Identify which cell holds the provided text, then report its (X, Y) central coordinate. 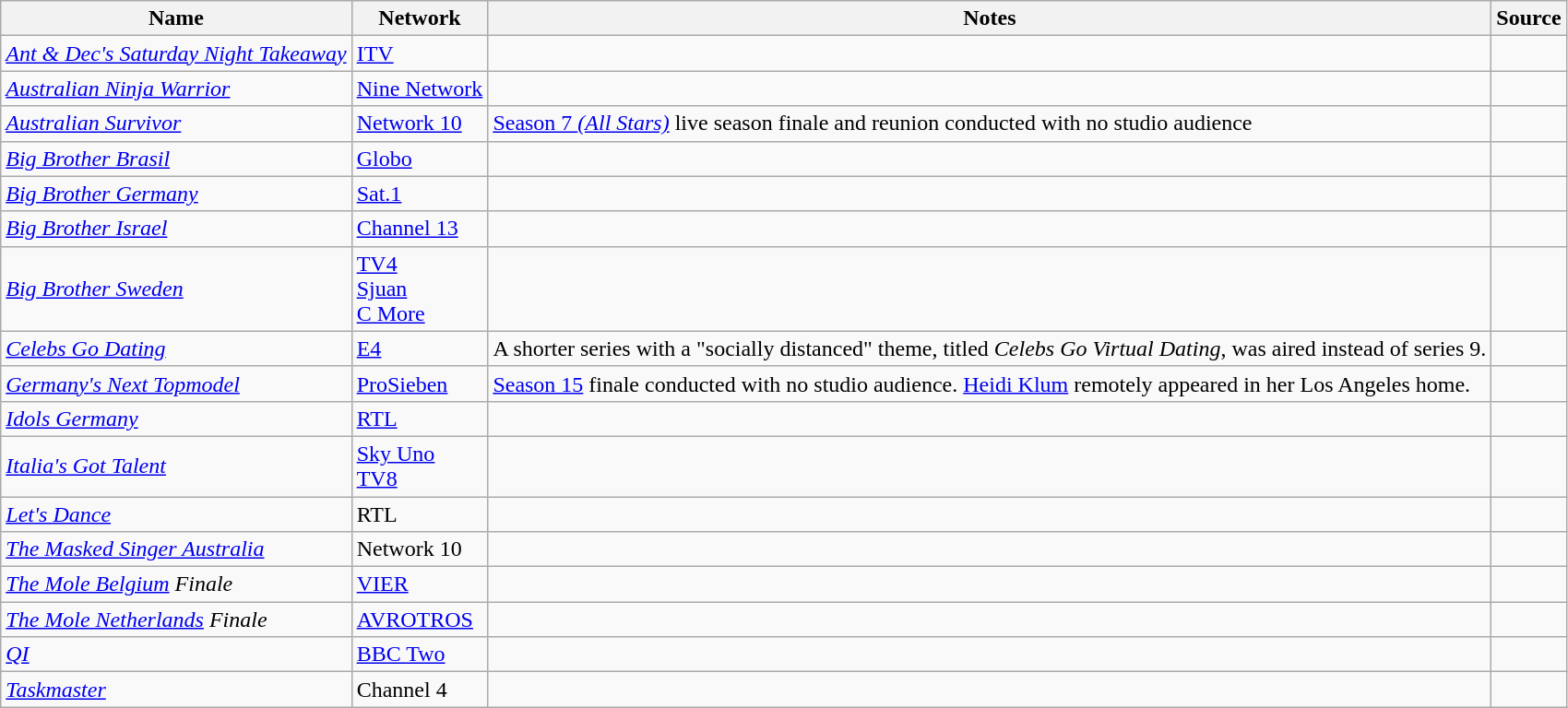
Let's Dance (176, 513)
Source (1529, 18)
Big Brother Israel (176, 229)
Channel 13 (420, 229)
TV4SjuanC More (420, 289)
Ant & Dec's Saturday Night Takeaway (176, 53)
ProSieben (420, 383)
Italia's Got Talent (176, 466)
Season 7 (All Stars) live season finale and reunion conducted with no studio audience (990, 124)
A shorter series with a "socially distanced" theme, titled Celebs Go Virtual Dating, was aired instead of series 9. (990, 348)
E4 (420, 348)
Big Brother Sweden (176, 289)
BBC Two (420, 655)
Sky UnoTV8 (420, 466)
Australian Ninja Warrior (176, 88)
QI (176, 655)
Celebs Go Dating (176, 348)
Australian Survivor (176, 124)
The Mole Netherlands Finale (176, 619)
Network (420, 18)
ITV (420, 53)
Big Brother Germany (176, 194)
Season 15 finale conducted with no studio audience. Heidi Klum remotely appeared in her Los Angeles home. (990, 383)
Idols Germany (176, 419)
Taskmaster (176, 690)
Name (176, 18)
Big Brother Brasil (176, 159)
The Masked Singer Australia (176, 549)
Nine Network (420, 88)
The Mole Belgium Finale (176, 584)
AVROTROS (420, 619)
VIER (420, 584)
Channel 4 (420, 690)
Globo (420, 159)
Sat.1 (420, 194)
Germany's Next Topmodel (176, 383)
Notes (990, 18)
